Pinpoint the cell where the given text exists, returning its (X, Y) midpoint coordinate. 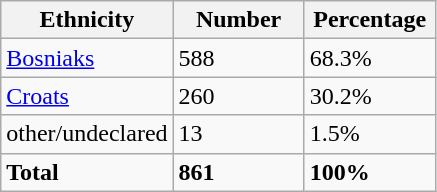
13 (238, 134)
1.5% (370, 134)
100% (370, 172)
30.2% (370, 96)
Ethnicity (87, 20)
260 (238, 96)
other/undeclared (87, 134)
68.3% (370, 58)
861 (238, 172)
Bosniaks (87, 58)
Croats (87, 96)
Number (238, 20)
Percentage (370, 20)
588 (238, 58)
Total (87, 172)
